Identify which cell holds the provided text, then report its (X, Y) central coordinate. 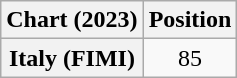
Position (190, 20)
Chart (2023) (72, 20)
Italy (FIMI) (72, 58)
85 (190, 58)
